Find where the given text appears and provide that cell's center as (X, Y) coordinate. 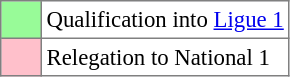
Qualification into Ligue 1 (165, 20)
Relegation to National 1 (165, 57)
